Locate the cell with the specified text and output its [x, y] center coordinate. 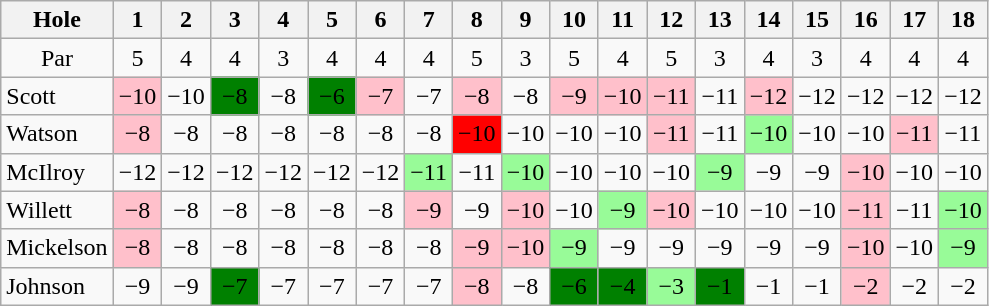
1 [138, 20]
Par [57, 58]
12 [672, 20]
6 [380, 20]
16 [866, 20]
14 [768, 20]
Johnson [57, 286]
10 [574, 20]
15 [818, 20]
8 [478, 20]
Hole [57, 20]
17 [914, 20]
McIlroy [57, 172]
Watson [57, 134]
9 [526, 20]
Scott [57, 96]
Mickelson [57, 248]
7 [429, 20]
18 [964, 20]
11 [622, 20]
−3 [672, 286]
2 [186, 20]
Willett [57, 210]
−4 [622, 286]
13 [720, 20]
